Determine the [X, Y] coordinate at the center of the cell enclosing the given text.  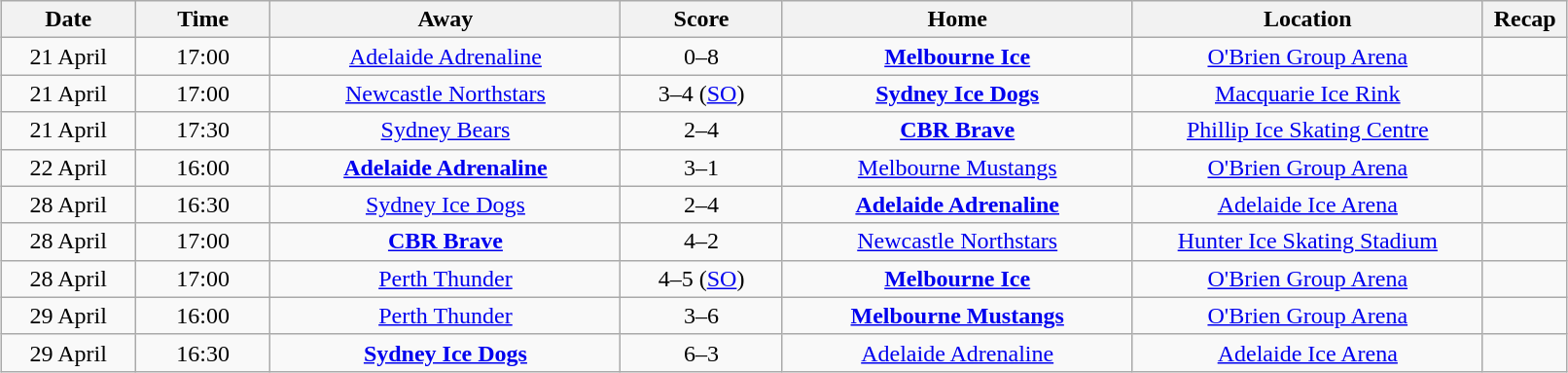
Hunter Ice Skating Stadium [1307, 242]
Score [701, 19]
6–3 [701, 353]
Phillip Ice Skating Centre [1307, 131]
Date [68, 19]
3–4 (SO) [701, 93]
17:30 [202, 131]
Location [1307, 19]
4–5 (SO) [701, 279]
Time [202, 19]
4–2 [701, 242]
Sydney Bears [445, 131]
Macquarie Ice Rink [1307, 93]
0–8 [701, 56]
22 April [68, 168]
Away [445, 19]
Home [957, 19]
3–6 [701, 316]
Recap [1525, 19]
3–1 [701, 168]
